From the cell containing the given text, extract its center point as (x, y) coordinate. 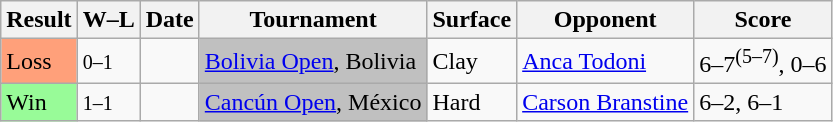
Win (39, 102)
Hard (472, 102)
W–L (108, 20)
1–1 (108, 102)
Tournament (313, 20)
Clay (472, 62)
6–2, 6–1 (763, 102)
Result (39, 20)
0–1 (108, 62)
Opponent (606, 20)
Surface (472, 20)
Loss (39, 62)
Anca Todoni (606, 62)
Cancún Open, México (313, 102)
Date (170, 20)
Bolivia Open, Bolivia (313, 62)
6–7(5–7), 0–6 (763, 62)
Score (763, 20)
Carson Branstine (606, 102)
